Capture the cell that displays the provided text and extract its (X, Y) central coordinate. 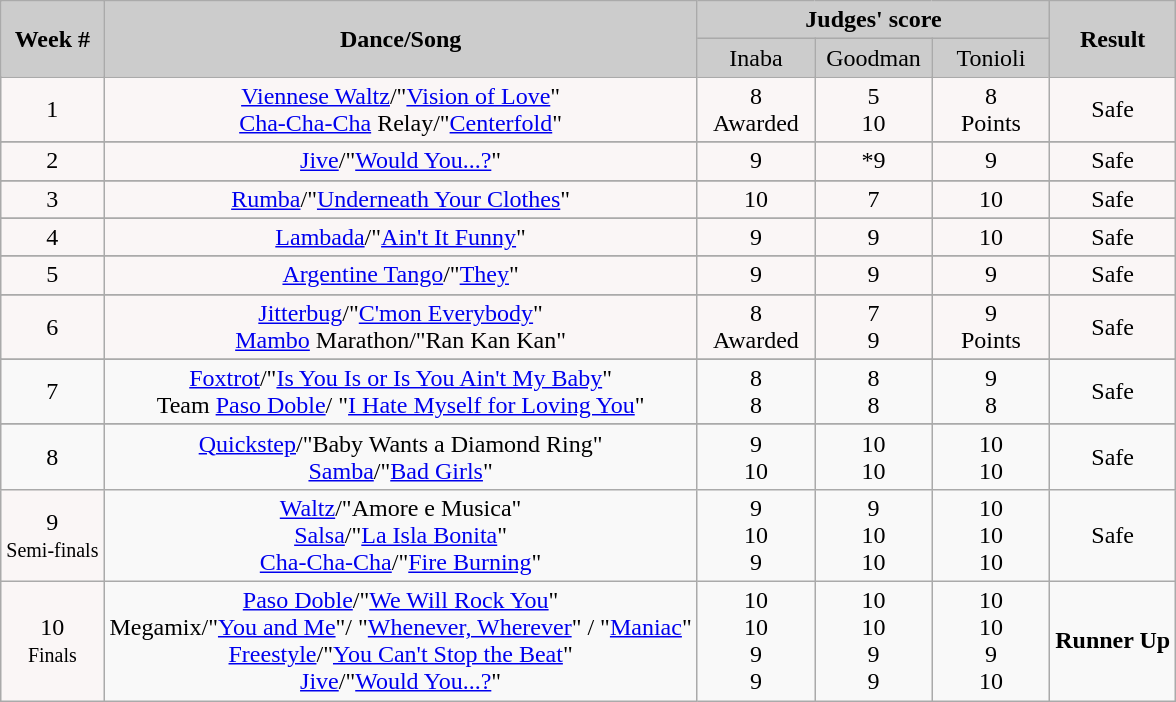
101010 (990, 535)
Inaba (756, 58)
98 (990, 392)
Jitterbug/"C'mon Everybody"Mambo Marathon/"Ran Kan Kan" (400, 326)
3 (52, 199)
9Semi-finals (52, 535)
4 (52, 237)
Result (1113, 39)
Jive/"Would You...?" (400, 161)
Judges' score (873, 20)
510 (874, 110)
5 (52, 275)
Tonioli (990, 58)
8Points (990, 110)
*9 (874, 161)
Viennese Waltz/"Vision of Love"Cha-Cha-Cha Relay/"Centerfold" (400, 110)
Goodman (874, 58)
2 (52, 161)
Runner Up (1113, 640)
Week # (52, 39)
10Finals (52, 640)
Paso Doble/"We Will Rock You"Megamix/"You and Me"/ "Whenever, Wherever" / "Maniac"Freestyle/"You Can't Stop the Beat"Jive/"Would You...?" (400, 640)
1010910 (990, 640)
8 (52, 456)
Quickstep/"Baby Wants a Diamond Ring"Samba/"Bad Girls" (400, 456)
Waltz/"Amore e Musica"Salsa/"La Isla Bonita"Cha-Cha-Cha/"Fire Burning" (400, 535)
79 (874, 326)
Lambada/"Ain't It Funny" (400, 237)
6 (52, 326)
9Points (990, 326)
910 (756, 456)
Dance/Song (400, 39)
Rumba/"Underneath Your Clothes" (400, 199)
1 (52, 110)
Foxtrot/"Is You Is or Is You Ain't My Baby"Team Paso Doble/ "I Hate Myself for Loving You" (400, 392)
9109 (756, 535)
Argentine Tango/"They" (400, 275)
91010 (874, 535)
